From the cell containing the given text, extract its center point as [X, Y] coordinate. 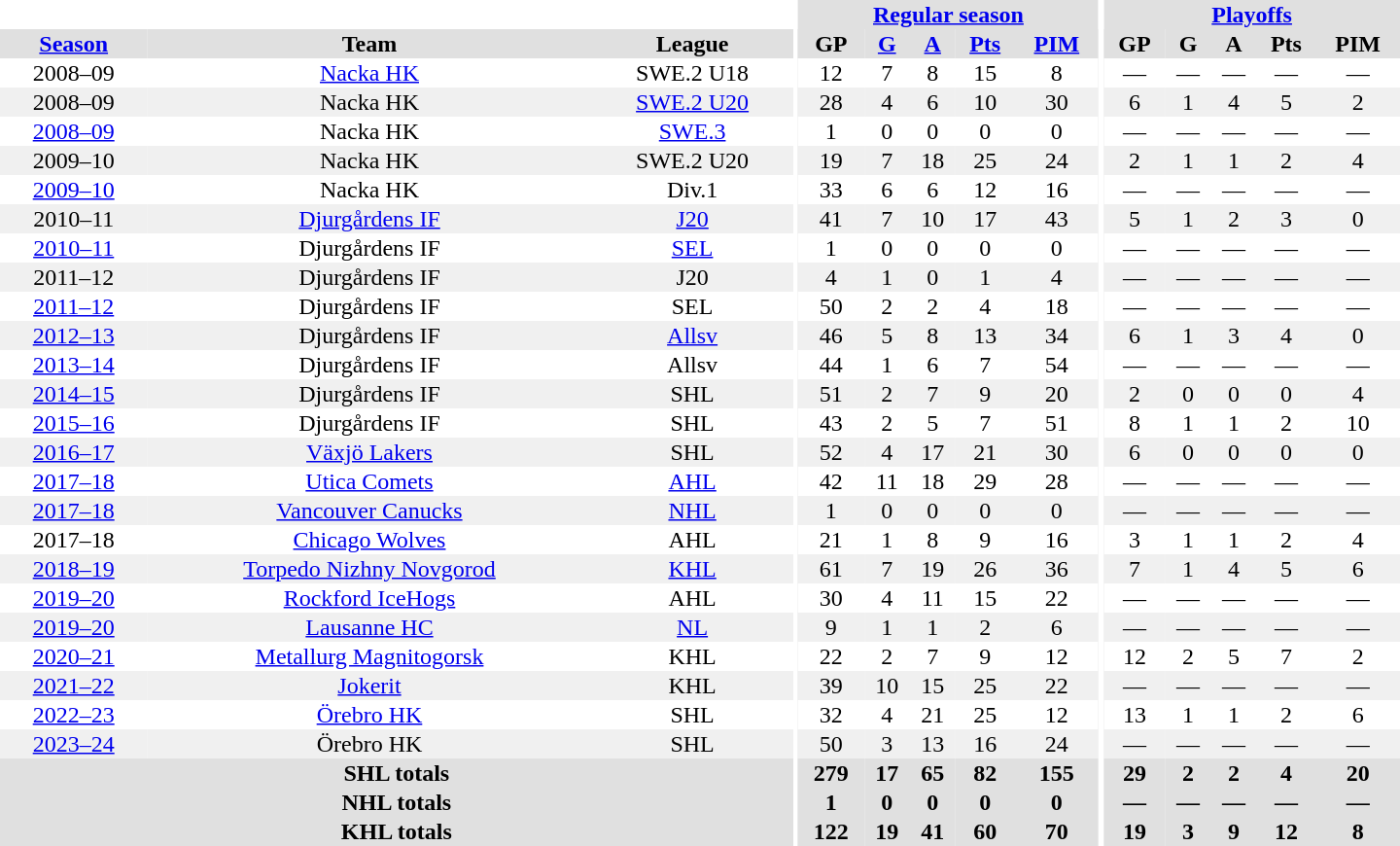
Season [74, 44]
Playoffs [1252, 15]
279 [831, 773]
2014–15 [74, 394]
44 [831, 365]
Chicago Wolves [369, 540]
70 [1057, 831]
Regular season [949, 15]
Lausanne HC [369, 627]
2018–19 [74, 569]
KHL totals [397, 831]
52 [831, 452]
Team [369, 44]
2012–13 [74, 335]
NHL [692, 511]
2020–21 [74, 656]
2013–14 [74, 365]
155 [1057, 773]
46 [831, 335]
122 [831, 831]
Vancouver Canucks [369, 511]
SWE.2 U18 [692, 73]
36 [1057, 569]
2021–22 [74, 686]
Utica Comets [369, 481]
26 [986, 569]
2016–17 [74, 452]
60 [986, 831]
League [692, 44]
42 [831, 481]
Växjö Lakers [369, 452]
65 [933, 773]
82 [986, 773]
Torpedo Nizhny Novgorod [369, 569]
2022–23 [74, 715]
34 [1057, 335]
NL [692, 627]
Jokerit [369, 686]
Metallurg Magnitogorsk [369, 656]
Div.1 [692, 190]
Rockford IceHogs [369, 598]
NHL totals [397, 802]
39 [831, 686]
2023–24 [74, 744]
2015–16 [74, 423]
33 [831, 190]
SHL totals [397, 773]
SWE.3 [692, 131]
54 [1057, 365]
61 [831, 569]
32 [831, 715]
